Capture the cell that displays the provided text and extract its (x, y) central coordinate. 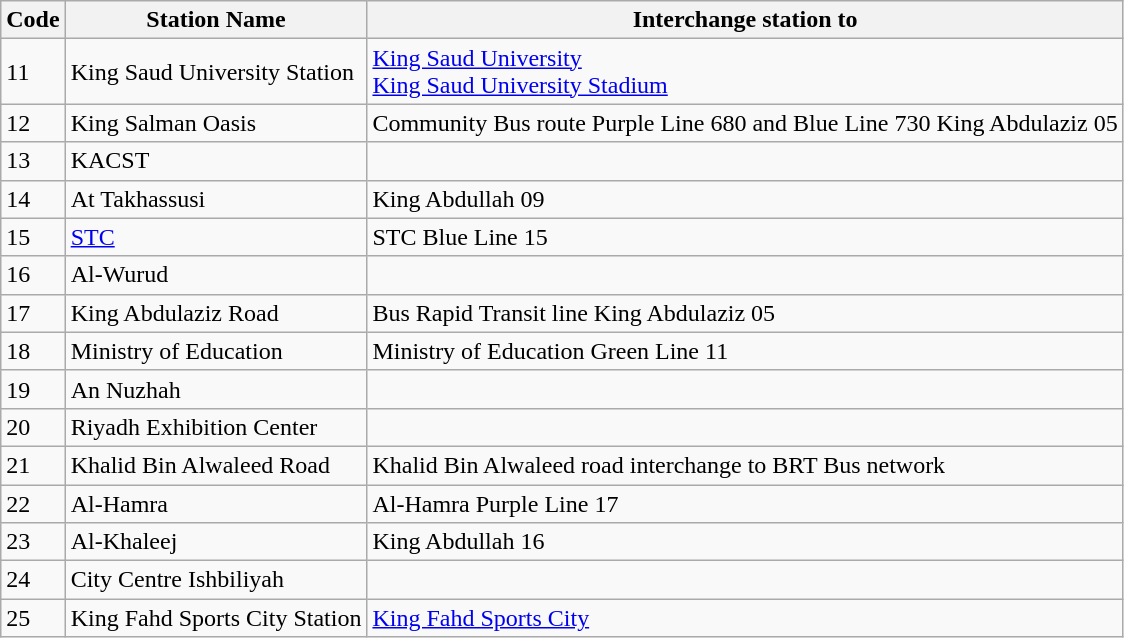
Bus Rapid Transit line King Abdulaziz 05 (745, 313)
Riyadh Exhibition Center (216, 427)
Al-Wurud (216, 275)
Community Bus route Purple Line 680 and Blue Line 730 King Abdulaziz 05 (745, 123)
21 (33, 465)
19 (33, 389)
At Takhassusi (216, 199)
Al-Hamra Purple Line 17 (745, 503)
King Salman Oasis (216, 123)
King Abdulaziz Road (216, 313)
11 (33, 72)
15 (33, 237)
23 (33, 542)
King Fahd Sports City (745, 618)
14 (33, 199)
Station Name (216, 20)
STC Blue Line 15 (745, 237)
Ministry of Education Green Line 11 (745, 351)
24 (33, 580)
Ministry of Education (216, 351)
An Nuzhah (216, 389)
KACST (216, 161)
King Saud University Station (216, 72)
Interchange station to (745, 20)
Code (33, 20)
20 (33, 427)
12 (33, 123)
City Centre Ishbiliyah (216, 580)
King Saud UniversityKing Saud University Stadium (745, 72)
13 (33, 161)
22 (33, 503)
King Abdullah 09 (745, 199)
Al-Khaleej (216, 542)
STC (216, 237)
18 (33, 351)
Khalid Bin Alwaleed Road (216, 465)
Al-Hamra (216, 503)
16 (33, 275)
King Fahd Sports City Station (216, 618)
Khalid Bin Alwaleed road interchange to BRT Bus network (745, 465)
17 (33, 313)
25 (33, 618)
King Abdullah 16 (745, 542)
